Provide the (X, Y) coordinate of the cell's center where the given text is located.  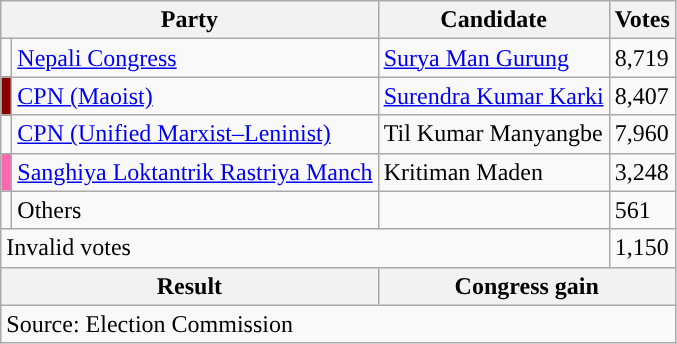
Candidate (494, 20)
561 (642, 210)
Surya Man Gurung (494, 58)
Result (190, 286)
Others (195, 210)
Nepali Congress (195, 58)
Party (190, 20)
8,407 (642, 96)
Congress gain (526, 286)
8,719 (642, 58)
3,248 (642, 172)
CPN (Unified Marxist–Leninist) (195, 134)
Invalid votes (305, 248)
7,960 (642, 134)
1,150 (642, 248)
Source: Election Commission (338, 324)
Til Kumar Manyangbe (494, 134)
Votes (642, 20)
Sanghiya Loktantrik Rastriya Manch (195, 172)
Surendra Kumar Karki (494, 96)
Kritiman Maden (494, 172)
CPN (Maoist) (195, 96)
